Provide the (x, y) coordinate of the cell's center where the given text is located.  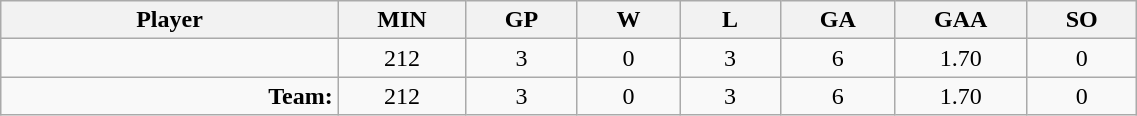
SO (1081, 20)
GP (522, 20)
Player (170, 20)
Team: (170, 96)
GAA (961, 20)
W (628, 20)
MIN (402, 20)
GA (838, 20)
L (730, 20)
